Locate the cell with the specified text and output its (x, y) center coordinate. 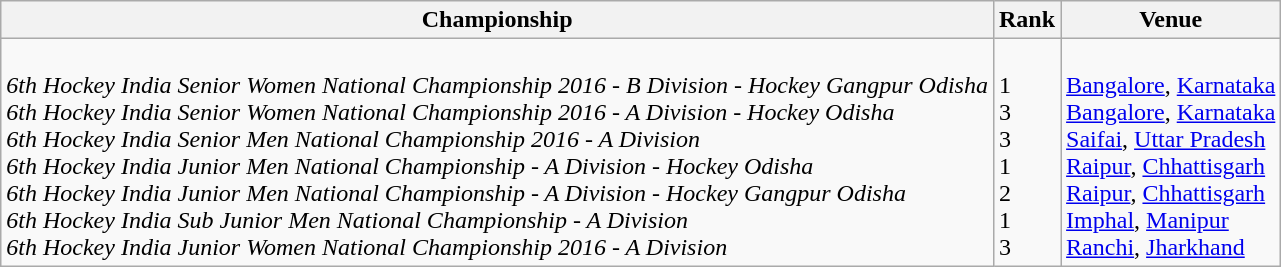
Rank (1026, 20)
1 3 3 1 2 1 3 (1026, 152)
Venue (1171, 20)
Championship (498, 20)
Bangalore, Karnataka Bangalore, Karnataka Saifai, Uttar Pradesh Raipur, Chhattisgarh Raipur, Chhattisgarh Imphal, Manipur Ranchi, Jharkhand (1171, 152)
